From the cell containing the given text, extract its center point as (x, y) coordinate. 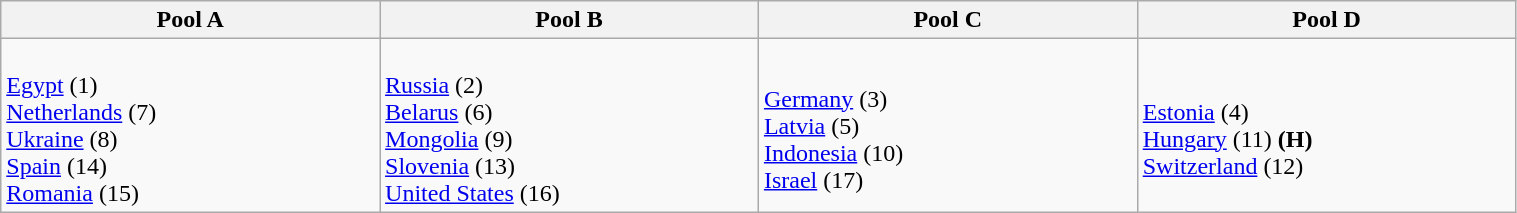
Estonia (4) Hungary (11) (H) Switzerland (12) (1326, 126)
Pool D (1326, 20)
Pool B (570, 20)
Pool C (948, 20)
Pool A (190, 20)
Russia (2) Belarus (6) Mongolia (9) Slovenia (13) United States (16) (570, 126)
Egypt (1) Netherlands (7) Ukraine (8) Spain (14) Romania (15) (190, 126)
Germany (3) Latvia (5) Indonesia (10) Israel (17) (948, 126)
